Provide the (X, Y) coordinate of the cell's center where the given text is located.  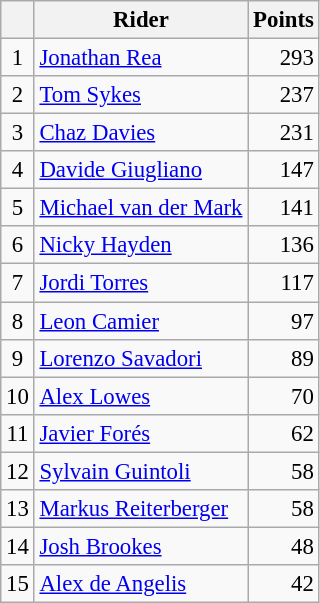
Rider (141, 20)
Josh Brookes (141, 546)
Points (284, 20)
3 (18, 133)
14 (18, 546)
1 (18, 58)
89 (284, 358)
293 (284, 58)
70 (284, 396)
Markus Reiterberger (141, 509)
48 (284, 546)
Davide Giugliano (141, 170)
97 (284, 321)
6 (18, 245)
13 (18, 509)
Tom Sykes (141, 95)
5 (18, 208)
2 (18, 95)
7 (18, 283)
9 (18, 358)
62 (284, 433)
136 (284, 245)
Leon Camier (141, 321)
12 (18, 471)
15 (18, 584)
8 (18, 321)
117 (284, 283)
Chaz Davies (141, 133)
Michael van der Mark (141, 208)
Lorenzo Savadori (141, 358)
Javier Forés (141, 433)
42 (284, 584)
Alex Lowes (141, 396)
Nicky Hayden (141, 245)
11 (18, 433)
Alex de Angelis (141, 584)
237 (284, 95)
141 (284, 208)
Jonathan Rea (141, 58)
Jordi Torres (141, 283)
10 (18, 396)
Sylvain Guintoli (141, 471)
4 (18, 170)
231 (284, 133)
147 (284, 170)
